Provide the (x, y) coordinate of the cell's center where the given text is located.  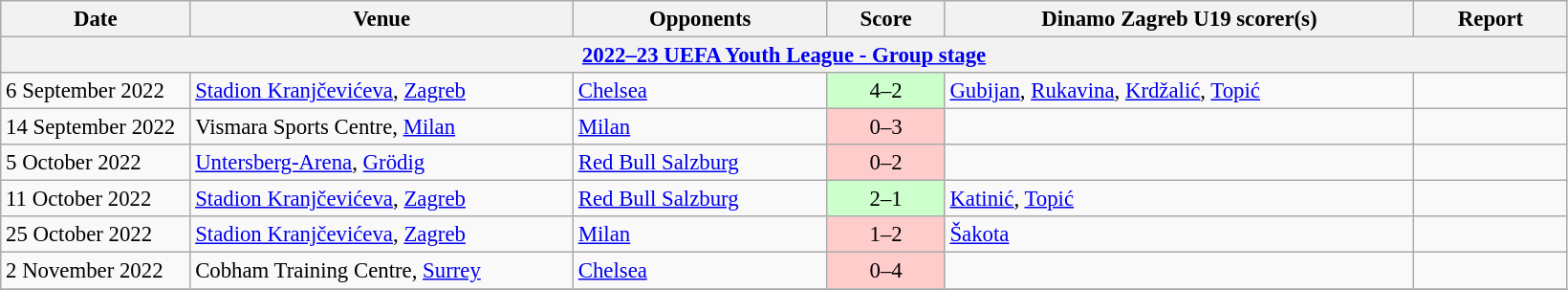
Untersberg-Arena, Grödig (382, 163)
Vismara Sports Centre, Milan (382, 127)
1–2 (885, 234)
Opponents (700, 19)
5 October 2022 (96, 163)
Šakota (1180, 234)
25 October 2022 (96, 234)
2022–23 UEFA Youth League - Group stage (784, 56)
14 September 2022 (96, 127)
2–1 (885, 199)
Venue (382, 19)
Katinić, Topić (1180, 199)
11 October 2022 (96, 199)
6 September 2022 (96, 91)
Date (96, 19)
Dinamo Zagreb U19 scorer(s) (1180, 19)
0–3 (885, 127)
0–4 (885, 271)
2 November 2022 (96, 271)
Cobham Training Centre, Surrey (382, 271)
Score (885, 19)
Gubijan, Rukavina, Krdžalić, Topić (1180, 91)
4–2 (885, 91)
0–2 (885, 163)
Report (1492, 19)
